Extract the [X, Y] coordinate from the center of the cell holding the provided text.  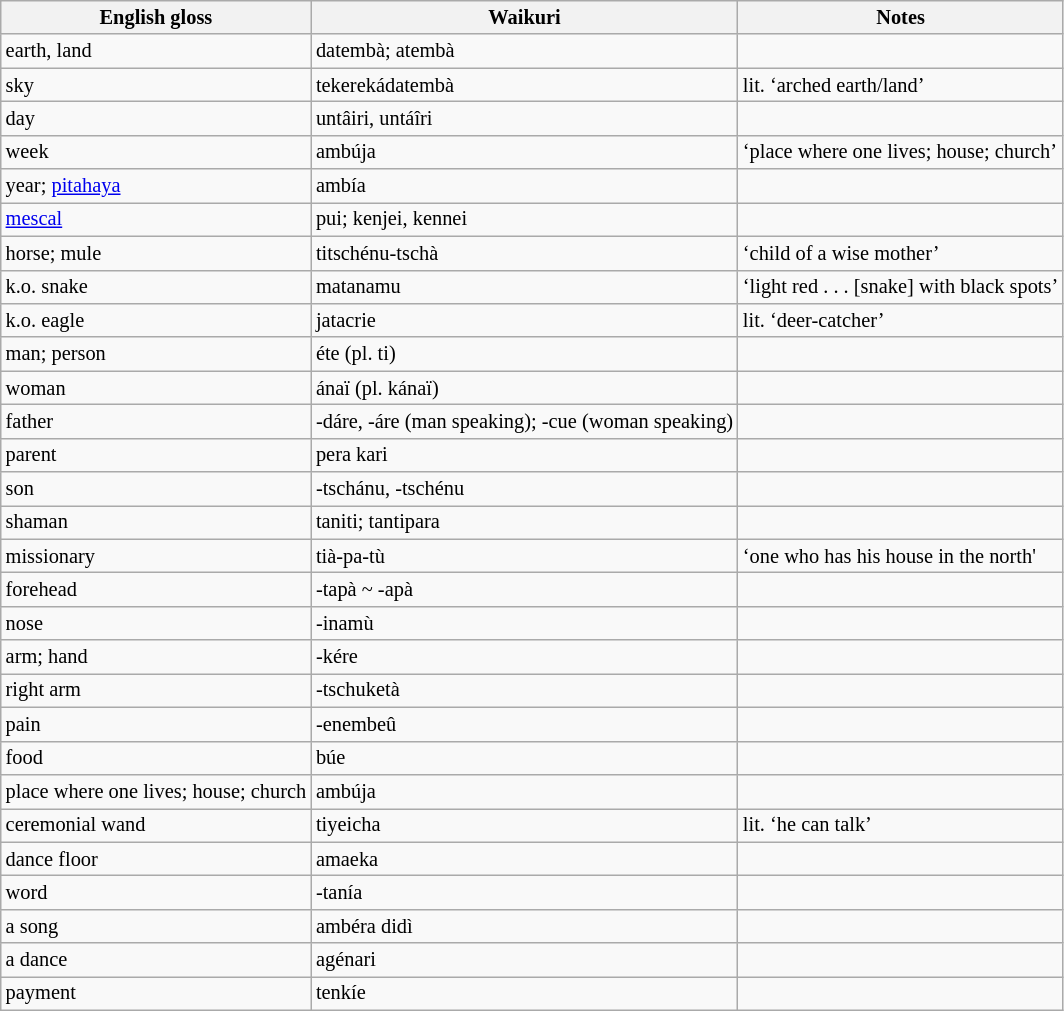
-tapà ~ -apà [524, 589]
tenkíe [524, 993]
búe [524, 758]
untâiri, untáîri [524, 118]
‘one who has his house in the north' [900, 556]
day [156, 118]
earth, land [156, 51]
week [156, 152]
arm; hand [156, 657]
datembà; atembà [524, 51]
tià-pa-tù [524, 556]
English gloss [156, 17]
-enembeû [524, 724]
man; person [156, 354]
mescal [156, 219]
ambéra didì [524, 926]
sky [156, 85]
Waikuri [524, 17]
Notes [900, 17]
amaeka [524, 859]
food [156, 758]
place where one lives; house; church [156, 791]
word [156, 892]
lit. ‘deer-catcher’ [900, 320]
year; pitahaya [156, 186]
nose [156, 623]
ánaï (pl. kánaï) [524, 388]
pui; kenjei, kennei [524, 219]
a song [156, 926]
horse; mule [156, 253]
right arm [156, 690]
son [156, 489]
-tschánu, -tschénu [524, 489]
‘place where one lives; house; church’ [900, 152]
‘child of a wise mother’ [900, 253]
shaman [156, 522]
k.o. snake [156, 287]
jatacrie [524, 320]
taniti; tantipara [524, 522]
lit. ‘he can talk’ [900, 825]
ambía [524, 186]
titschénu-tschà [524, 253]
payment [156, 993]
forehead [156, 589]
-tschuketà [524, 690]
pain [156, 724]
k.o. eagle [156, 320]
tekerekádatembà [524, 85]
a dance [156, 960]
-tanía [524, 892]
parent [156, 455]
-kére [524, 657]
matanamu [524, 287]
éte (pl. ti) [524, 354]
agénari [524, 960]
tiyeicha [524, 825]
‘light red . . . [snake] with black spots’ [900, 287]
dance floor [156, 859]
pera kari [524, 455]
ceremonial wand [156, 825]
father [156, 421]
-dáre, -áre (man speaking); -cue (woman speaking) [524, 421]
lit. ‘arched earth/land’ [900, 85]
woman [156, 388]
missionary [156, 556]
-inamù [524, 623]
